Output the [x, y] coordinate of the center of the cell containing the given text.  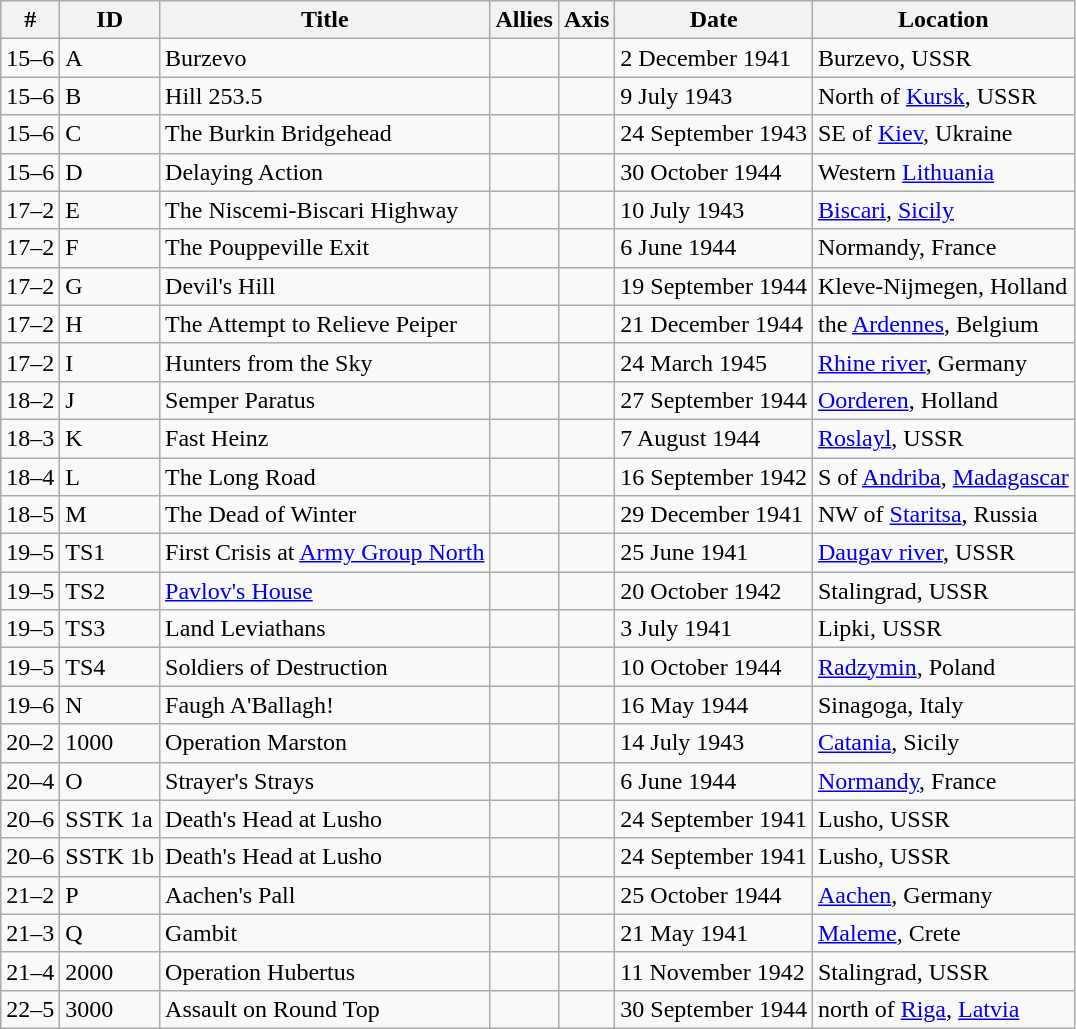
B [110, 96]
10 October 1944 [714, 667]
2000 [110, 971]
C [110, 134]
SSTK 1a [110, 819]
Hill 253.5 [325, 96]
Maleme, Crete [943, 933]
19–6 [30, 705]
18–3 [30, 438]
S of Andriba, Madagascar [943, 477]
2 December 1941 [714, 58]
1000 [110, 743]
The Pouppeville Exit [325, 248]
Daugav river, USSR [943, 553]
20 October 1942 [714, 591]
7 August 1944 [714, 438]
21 May 1941 [714, 933]
29 December 1941 [714, 515]
Radzymin, Poland [943, 667]
Operation Hubertus [325, 971]
Soldiers of Destruction [325, 667]
Sinagoga, Italy [943, 705]
Land Leviathans [325, 629]
G [110, 286]
O [110, 781]
Hunters from the Sky [325, 362]
J [110, 400]
F [110, 248]
Operation Marston [325, 743]
21–4 [30, 971]
P [110, 895]
Delaying Action [325, 172]
TS1 [110, 553]
Catania, Sicily [943, 743]
The Long Road [325, 477]
North of Kursk, USSR [943, 96]
Biscari, Sicily [943, 210]
The Dead of Winter [325, 515]
Location [943, 20]
Burzevo, USSR [943, 58]
19 September 1944 [714, 286]
Roslayl, USSR [943, 438]
9 July 1943 [714, 96]
Strayer's Strays [325, 781]
Faugh A'Ballagh! [325, 705]
ID [110, 20]
Western Lithuania [943, 172]
SSTK 1b [110, 857]
Devil's Hill [325, 286]
K [110, 438]
H [110, 324]
11 November 1942 [714, 971]
TS4 [110, 667]
18–2 [30, 400]
18–4 [30, 477]
SE of Kiev, Ukraine [943, 134]
10 July 1943 [714, 210]
Title [325, 20]
Semper Paratus [325, 400]
Q [110, 933]
16 May 1944 [714, 705]
22–5 [30, 1009]
TS2 [110, 591]
NW of Staritsa, Russia [943, 515]
The Niscemi-Biscari Highway [325, 210]
M [110, 515]
Oorderen, Holland [943, 400]
I [110, 362]
21–3 [30, 933]
Fast Heinz [325, 438]
Burzevo [325, 58]
25 June 1941 [714, 553]
24 March 1945 [714, 362]
Gambit [325, 933]
# [30, 20]
Axis [586, 20]
3000 [110, 1009]
E [110, 210]
Pavlov's House [325, 591]
the Ardennes, Belgium [943, 324]
14 July 1943 [714, 743]
20–2 [30, 743]
Rhine river, Germany [943, 362]
The Burkin Bridgehead [325, 134]
A [110, 58]
D [110, 172]
Allies [524, 20]
N [110, 705]
21–2 [30, 895]
3 July 1941 [714, 629]
TS3 [110, 629]
30 September 1944 [714, 1009]
21 December 1944 [714, 324]
north of Riga, Latvia [943, 1009]
24 September 1943 [714, 134]
30 October 1944 [714, 172]
Date [714, 20]
18–5 [30, 515]
L [110, 477]
Lipki, USSR [943, 629]
Assault on Round Top [325, 1009]
16 September 1942 [714, 477]
First Crisis at Army Group North [325, 553]
27 September 1944 [714, 400]
The Attempt to Relieve Peiper [325, 324]
Aachen, Germany [943, 895]
20–4 [30, 781]
25 October 1944 [714, 895]
Kleve-Nijmegen, Holland [943, 286]
Aachen's Pall [325, 895]
